Detect which cell encompasses the target text, then output its (X, Y) center coordinate. 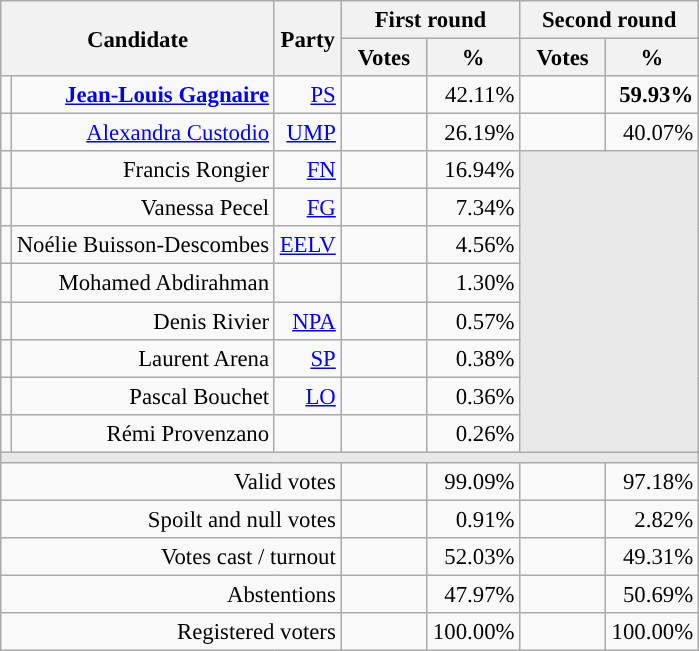
52.03% (474, 557)
SP (308, 358)
0.36% (474, 396)
Party (308, 38)
26.19% (474, 133)
Spoilt and null votes (171, 519)
Registered voters (171, 632)
EELV (308, 245)
40.07% (652, 133)
Rémi Provenzano (142, 433)
PS (308, 95)
First round (430, 20)
2.82% (652, 519)
0.57% (474, 321)
Francis Rongier (142, 170)
Noélie Buisson-Descombes (142, 245)
FG (308, 208)
Vanessa Pecel (142, 208)
0.26% (474, 433)
Candidate (138, 38)
Mohamed Abdirahman (142, 283)
Valid votes (171, 482)
16.94% (474, 170)
Laurent Arena (142, 358)
Pascal Bouchet (142, 396)
LO (308, 396)
47.97% (474, 594)
0.91% (474, 519)
1.30% (474, 283)
Votes cast / turnout (171, 557)
42.11% (474, 95)
7.34% (474, 208)
59.93% (652, 95)
49.31% (652, 557)
Alexandra Custodio (142, 133)
Jean-Louis Gagnaire (142, 95)
50.69% (652, 594)
0.38% (474, 358)
UMP (308, 133)
4.56% (474, 245)
99.09% (474, 482)
97.18% (652, 482)
NPA (308, 321)
FN (308, 170)
Abstentions (171, 594)
Denis Rivier (142, 321)
Second round (610, 20)
